Detect which cell encompasses the target text, then output its [X, Y] center coordinate. 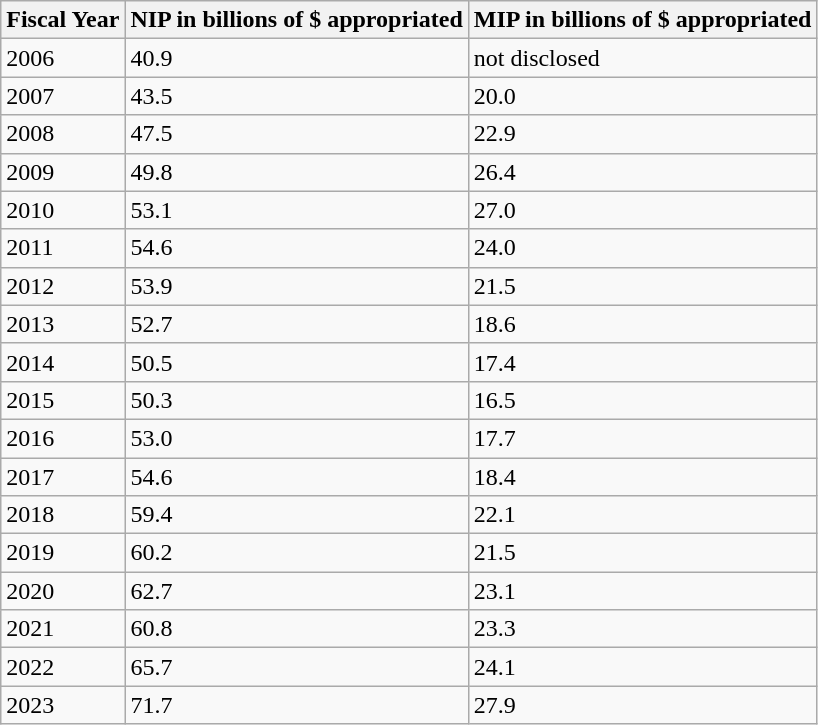
20.0 [642, 96]
62.7 [296, 591]
52.7 [296, 324]
2019 [63, 553]
16.5 [642, 400]
47.5 [296, 134]
NIP in billions of $ appropriated [296, 20]
2014 [63, 362]
2013 [63, 324]
2012 [63, 286]
2007 [63, 96]
2010 [63, 210]
24.0 [642, 248]
MIP in billions of $ appropriated [642, 20]
26.4 [642, 172]
53.1 [296, 210]
2011 [63, 248]
53.9 [296, 286]
50.5 [296, 362]
24.1 [642, 667]
2006 [63, 58]
18.6 [642, 324]
60.8 [296, 629]
40.9 [296, 58]
22.1 [642, 515]
2023 [63, 705]
71.7 [296, 705]
2016 [63, 438]
27.9 [642, 705]
not disclosed [642, 58]
2015 [63, 400]
18.4 [642, 477]
50.3 [296, 400]
17.4 [642, 362]
2009 [63, 172]
2020 [63, 591]
23.3 [642, 629]
2017 [63, 477]
60.2 [296, 553]
59.4 [296, 515]
65.7 [296, 667]
27.0 [642, 210]
43.5 [296, 96]
2021 [63, 629]
22.9 [642, 134]
53.0 [296, 438]
23.1 [642, 591]
17.7 [642, 438]
49.8 [296, 172]
2022 [63, 667]
2018 [63, 515]
2008 [63, 134]
Fiscal Year [63, 20]
